Scan for the cell matching the given text and deliver its [X, Y] coordinate at center. 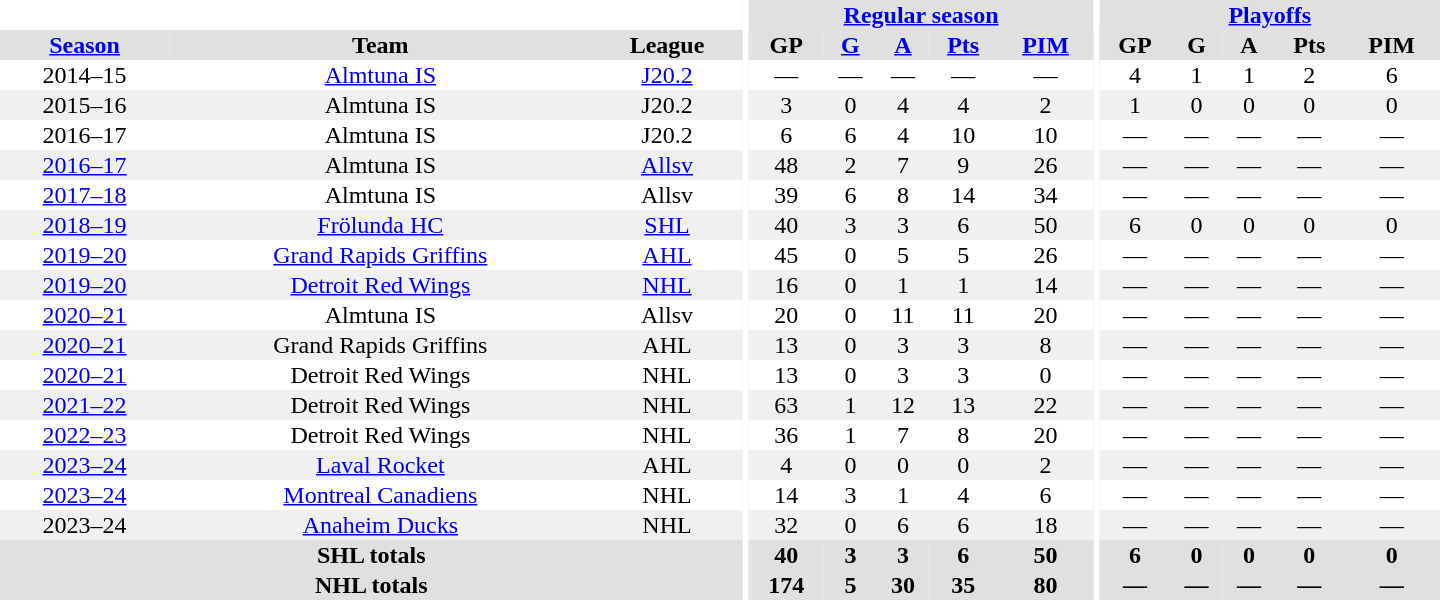
16 [786, 285]
Anaheim Ducks [380, 525]
80 [1046, 585]
2017–18 [84, 195]
SHL totals [372, 555]
34 [1046, 195]
Season [84, 45]
48 [786, 165]
63 [786, 405]
174 [786, 585]
Montreal Canadiens [380, 495]
2018–19 [84, 225]
9 [963, 165]
Laval Rocket [380, 465]
45 [786, 255]
2021–22 [84, 405]
NHL totals [372, 585]
32 [786, 525]
Team [380, 45]
39 [786, 195]
30 [903, 585]
12 [903, 405]
35 [963, 585]
2022–23 [84, 435]
36 [786, 435]
2015–16 [84, 105]
Frölunda HC [380, 225]
18 [1046, 525]
Regular season [920, 15]
Playoffs [1270, 15]
SHL [668, 225]
2014–15 [84, 75]
League [668, 45]
22 [1046, 405]
